Provide the [x, y] coordinate of the cell's center where the given text is located.  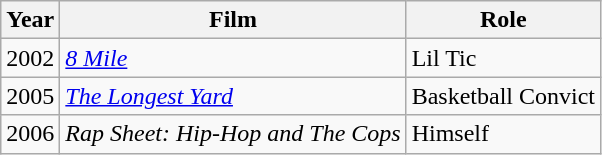
Year [30, 20]
2006 [30, 134]
Himself [503, 134]
2005 [30, 96]
Film [233, 20]
8 Mile [233, 58]
Lil Tic [503, 58]
Role [503, 20]
Rap Sheet: Hip-Hop and The Cops [233, 134]
The Longest Yard [233, 96]
2002 [30, 58]
Basketball Convict [503, 96]
